Scan for the cell matching the given text and deliver its (X, Y) coordinate at center. 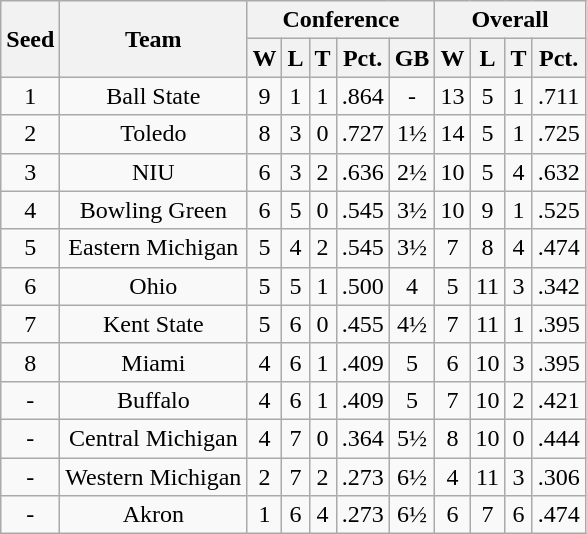
Seed (30, 39)
Buffalo (154, 400)
Bowling Green (154, 210)
Team (154, 39)
Overall (510, 20)
.525 (558, 210)
Kent State (154, 324)
Conference (341, 20)
Western Michigan (154, 477)
.636 (362, 172)
14 (452, 134)
.306 (558, 477)
.342 (558, 286)
2½ (412, 172)
.727 (362, 134)
Eastern Michigan (154, 248)
.444 (558, 438)
.500 (362, 286)
.364 (362, 438)
1½ (412, 134)
Ball State (154, 96)
GB (412, 58)
Toledo (154, 134)
Ohio (154, 286)
4½ (412, 324)
13 (452, 96)
.455 (362, 324)
.711 (558, 96)
Akron (154, 515)
Miami (154, 362)
.725 (558, 134)
5½ (412, 438)
.421 (558, 400)
NIU (154, 172)
Central Michigan (154, 438)
.864 (362, 96)
.632 (558, 172)
